From the cell containing the given text, extract its center point as (x, y) coordinate. 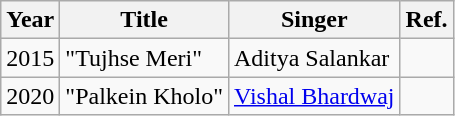
Aditya Salankar (314, 58)
Title (144, 20)
"Palkein Kholo" (144, 96)
Singer (314, 20)
Ref. (426, 20)
Year (30, 20)
Vishal Bhardwaj (314, 96)
2020 (30, 96)
2015 (30, 58)
"Tujhse Meri" (144, 58)
